Output the (x, y) coordinate of the center of the cell containing the given text.  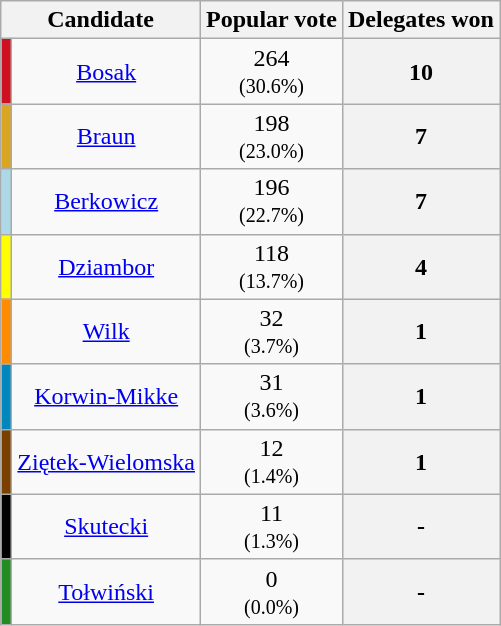
4 (420, 266)
10 (420, 72)
Candidate (101, 20)
Popular vote (272, 20)
118(13.7%) (272, 266)
12(1.4%) (272, 462)
196(22.7%) (272, 202)
Tołwiński (106, 592)
Berkowicz (106, 202)
31(3.6%) (272, 396)
Bosak (106, 72)
32(3.7%) (272, 332)
Wilk (106, 332)
198(23.0%) (272, 136)
11(1.3%) (272, 526)
264(30.6%) (272, 72)
Delegates won (420, 20)
0(0.0%) (272, 592)
Dziambor (106, 266)
Korwin-Mikke (106, 396)
Braun (106, 136)
Skutecki (106, 526)
Ziętek-Wielomska (106, 462)
